Locate the cell with the specified text and output its (x, y) center coordinate. 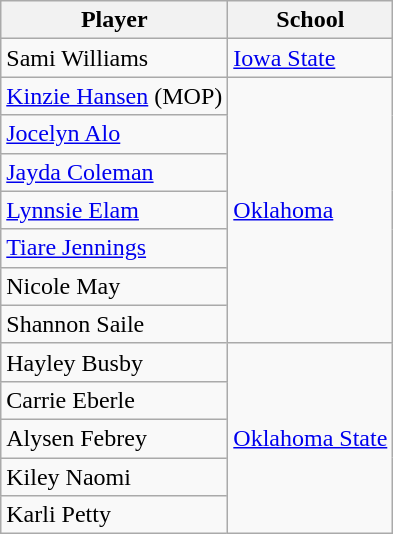
Iowa State (310, 58)
Karli Petty (114, 515)
Oklahoma (310, 210)
Nicole May (114, 286)
Carrie Eberle (114, 400)
Kiley Naomi (114, 477)
School (310, 20)
Jayda Coleman (114, 172)
Sami Williams (114, 58)
Lynnsie Elam (114, 210)
Shannon Saile (114, 324)
Alysen Febrey (114, 438)
Kinzie Hansen (MOP) (114, 96)
Oklahoma State (310, 438)
Jocelyn Alo (114, 134)
Tiare Jennings (114, 248)
Hayley Busby (114, 362)
Player (114, 20)
